Provide the (X, Y) coordinate of the cell's center where the given text is located.  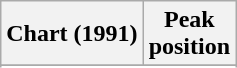
Chart (1991) (72, 34)
Peakposition (189, 34)
